Search for the cell housing the specified text and yield its [x, y] center coordinate. 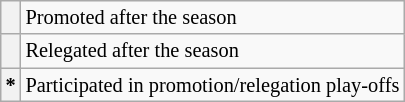
Relegated after the season [213, 51]
Promoted after the season [213, 17]
Participated in promotion/relegation play-offs [213, 85]
* [11, 85]
